Detect which cell encompasses the target text, then output its [X, Y] center coordinate. 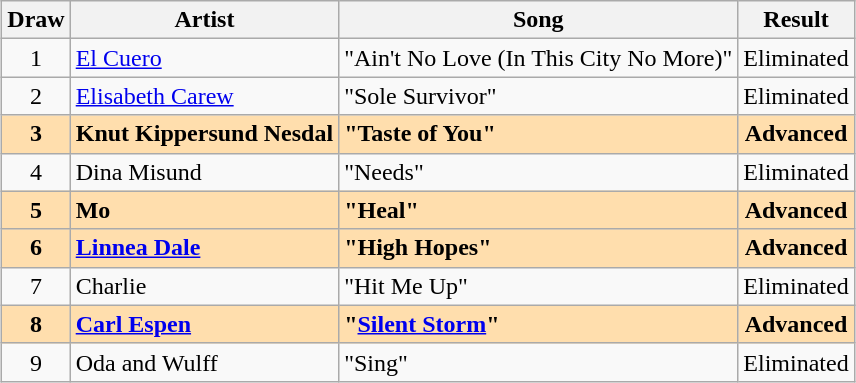
Mo [204, 210]
Dina Misund [204, 172]
Carl Espen [204, 324]
8 [36, 324]
1 [36, 58]
5 [36, 210]
Draw [36, 20]
6 [36, 248]
"Ain't No Love (In This City No More)" [538, 58]
"Taste of You" [538, 134]
3 [36, 134]
"Heal" [538, 210]
7 [36, 286]
El Cuero [204, 58]
Linnea Dale [204, 248]
Oda and Wulff [204, 362]
Artist [204, 20]
Knut Kippersund Nesdal [204, 134]
Elisabeth Carew [204, 96]
"Needs" [538, 172]
4 [36, 172]
"Hit Me Up" [538, 286]
"Sole Survivor" [538, 96]
Result [796, 20]
Song [538, 20]
2 [36, 96]
"High Hopes" [538, 248]
"Silent Storm" [538, 324]
"Sing" [538, 362]
9 [36, 362]
Charlie [204, 286]
